Detect which cell encompasses the target text, then output its [X, Y] center coordinate. 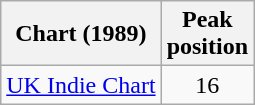
Chart (1989) [81, 34]
UK Indie Chart [81, 85]
16 [207, 85]
Peakposition [207, 34]
